Capture the cell that displays the provided text and extract its (X, Y) central coordinate. 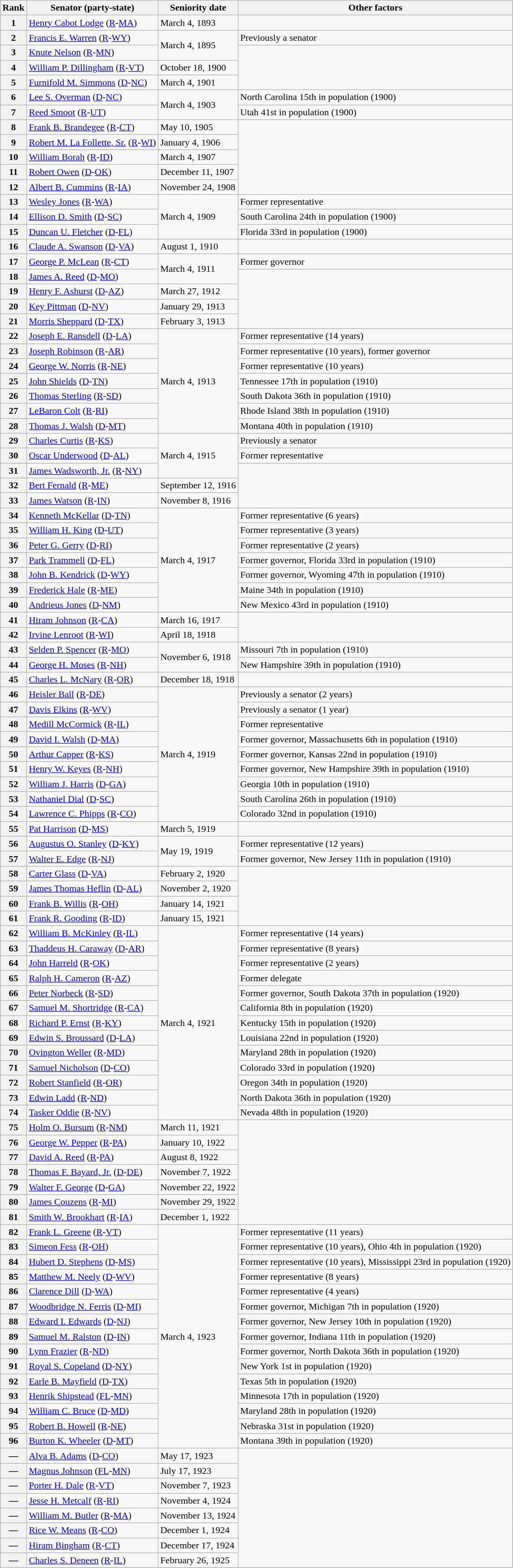
12 (13, 187)
Lawrence C. Phipps (R-CO) (93, 814)
November 13, 1924 (198, 1515)
Frank R. Gooding (R-ID) (93, 919)
86 (13, 1292)
87 (13, 1306)
Albert B. Cummins (R-IA) (93, 187)
South Carolina 24th in population (1900) (376, 217)
58 (13, 873)
13 (13, 202)
Henrik Shipstead (FL-MN) (93, 1396)
Simeon Fess (R-OH) (93, 1247)
Florida 33rd in population (1900) (376, 232)
Robert Owen (D-OK) (93, 172)
Henry Cabot Lodge (R-MA) (93, 23)
27 (13, 411)
Former representative (10 years), Ohio 4th in population (1920) (376, 1247)
William H. King (D-UT) (93, 530)
57 (13, 859)
October 18, 1900 (198, 67)
22 (13, 336)
80 (13, 1202)
January 4, 1906 (198, 142)
March 4, 1895 (198, 45)
Thomas F. Bayard, Jr. (D-DE) (93, 1172)
March 4, 1923 (198, 1337)
29 (13, 441)
25 (13, 381)
William M. Butler (R-MA) (93, 1515)
5 (13, 82)
37 (13, 560)
Former governor, South Dakota 37th in population (1920) (376, 993)
92 (13, 1381)
Texas 5th in population (1920) (376, 1381)
May 10, 1905 (198, 127)
Porter H. Dale (R-VT) (93, 1486)
Rice W. Means (R-CO) (93, 1530)
Magnus Johnson (FL-MN) (93, 1471)
January 15, 1921 (198, 919)
Morris Sheppard (D-TX) (93, 321)
Former governor, North Dakota 36th in population (1920) (376, 1351)
Thomas J. Walsh (D-MT) (93, 426)
20 (13, 306)
Montana 40th in population (1910) (376, 426)
Former governor, Florida 33rd in population (1910) (376, 560)
38 (13, 575)
Richard P. Ernst (R-KY) (93, 1023)
March 5, 1919 (198, 829)
Walter F. George (D-GA) (93, 1187)
Selden P. Spencer (R-MO) (93, 649)
Oregon 34th in population (1920) (376, 1082)
Frederick Hale (R-ME) (93, 590)
Henry W. Keyes (R-NH) (93, 769)
March 4, 1921 (198, 1023)
William J. Harris (D-GA) (93, 784)
Henry F. Ashurst (D-AZ) (93, 291)
February 3, 1913 (198, 321)
Arthur Capper (R-KS) (93, 754)
Peter Norbeck (R-SD) (93, 993)
January 29, 1913 (198, 306)
Irvine Lenroot (R-WI) (93, 635)
November 8, 1916 (198, 500)
53 (13, 799)
24 (13, 366)
Joseph E. Ransdell (D-LA) (93, 336)
Former representative (11 years) (376, 1232)
Former representative (10 years) (376, 366)
David I. Walsh (D-MA) (93, 739)
November 7, 1922 (198, 1172)
Heisler Ball (R-DE) (93, 695)
William B. McKinley (R-IL) (93, 933)
November 6, 1918 (198, 657)
7 (13, 112)
79 (13, 1187)
54 (13, 814)
Frank B. Willis (R-OH) (93, 903)
Former governor, Massachusetts 6th in population (1910) (376, 739)
Colorado 32nd in population (1910) (376, 814)
9 (13, 142)
New Hampshire 39th in population (1910) (376, 665)
Rank (13, 8)
Medill McCormick (R-IL) (93, 724)
November 22, 1922 (198, 1187)
Woodbridge N. Ferris (D-MI) (93, 1306)
78 (13, 1172)
95 (13, 1426)
James Watson (R-IN) (93, 500)
August 1, 1910 (198, 247)
74 (13, 1112)
December 1, 1922 (198, 1217)
33 (13, 500)
Former governor (376, 262)
6 (13, 97)
91 (13, 1366)
James Couzens (R-MI) (93, 1202)
January 14, 1921 (198, 903)
Edwin Ladd (R-ND) (93, 1097)
Seniority date (198, 8)
63 (13, 948)
2 (13, 38)
64 (13, 963)
Minnesota 17th in population (1920) (376, 1396)
John B. Kendrick (D-WY) (93, 575)
Samuel M. Shortridge (R-CA) (93, 1008)
December 18, 1918 (198, 680)
New York 1st in population (1920) (376, 1366)
North Dakota 36th in population (1920) (376, 1097)
93 (13, 1396)
September 12, 1916 (198, 486)
Utah 41st in population (1900) (376, 112)
Former representative (10 years), Mississippi 23rd in population (1920) (376, 1262)
Former representative (4 years) (376, 1292)
Montana 39th in population (1920) (376, 1441)
November 24, 1908 (198, 187)
17 (13, 262)
Ovington Weller (R-MD) (93, 1053)
Alva B. Adams (D-CO) (93, 1456)
88 (13, 1321)
61 (13, 919)
Royal S. Copeland (D-NY) (93, 1366)
23 (13, 351)
James Thomas Heflin (D-AL) (93, 888)
George W. Pepper (R-PA) (93, 1142)
July 17, 1923 (198, 1471)
59 (13, 888)
15 (13, 232)
62 (13, 933)
Tasker Oddie (R-NV) (93, 1112)
November 29, 1922 (198, 1202)
96 (13, 1441)
50 (13, 754)
Charles Curtis (R-KS) (93, 441)
November 4, 1924 (198, 1501)
Jesse H. Metcalf (R-RI) (93, 1501)
Former delegate (376, 978)
Key Pittman (D-NV) (93, 306)
28 (13, 426)
Carter Glass (D-VA) (93, 873)
James Wadsworth, Jr. (R-NY) (93, 471)
40 (13, 605)
Clarence Dill (D-WA) (93, 1292)
Previously a senator (1 year) (376, 709)
Lee S. Overman (D-NC) (93, 97)
36 (13, 545)
December 17, 1924 (198, 1545)
Thaddeus H. Caraway (D-AR) (93, 948)
10 (13, 157)
30 (13, 456)
Charles L. McNary (R-OR) (93, 680)
72 (13, 1082)
Andrieus Jones (D-NM) (93, 605)
Matthew M. Neely (D-WV) (93, 1277)
Former representative (3 years) (376, 530)
39 (13, 590)
Oscar Underwood (D-AL) (93, 456)
Lynn Frazier (R-ND) (93, 1351)
32 (13, 486)
83 (13, 1247)
11 (13, 172)
Georgia 10th in population (1910) (376, 784)
67 (13, 1008)
47 (13, 709)
March 16, 1917 (198, 620)
Colorado 33rd in population (1920) (376, 1068)
Maine 34th in population (1910) (376, 590)
March 4, 1919 (198, 755)
41 (13, 620)
Robert B. Howell (R-NE) (93, 1426)
55 (13, 829)
Wesley Jones (R-WA) (93, 202)
March 4, 1909 (198, 217)
Samuel M. Ralston (D-IN) (93, 1336)
66 (13, 993)
Nebraska 31st in population (1920) (376, 1426)
December 1, 1924 (198, 1530)
Furnifold M. Simmons (D-NC) (93, 82)
George P. McLean (R-CT) (93, 262)
December 11, 1907 (198, 172)
73 (13, 1097)
Senator (party-state) (93, 8)
William Borah (R-ID) (93, 157)
Frank L. Greene (R-VT) (93, 1232)
February 26, 1925 (198, 1560)
Robert Stanfield (R-OR) (93, 1082)
Kenneth McKellar (D-TN) (93, 515)
35 (13, 530)
March 4, 1913 (198, 381)
South Carolina 26th in population (1910) (376, 799)
Pat Harrison (D-MS) (93, 829)
43 (13, 649)
Reed Smoot (R-UT) (93, 112)
New Mexico 43rd in population (1910) (376, 605)
Former governor, Kansas 22nd in population (1910) (376, 754)
Francis E. Warren (R-WY) (93, 38)
16 (13, 247)
94 (13, 1411)
Missouri 7th in population (1910) (376, 649)
Earle B. Mayfield (D-TX) (93, 1381)
75 (13, 1127)
Former governor, New Jersey 11th in population (1910) (376, 859)
Hiram Johnson (R-CA) (93, 620)
48 (13, 724)
70 (13, 1053)
31 (13, 471)
14 (13, 217)
71 (13, 1068)
November 2, 1920 (198, 888)
Hubert D. Stephens (D-MS) (93, 1262)
Holm O. Bursum (R-NM) (93, 1127)
California 8th in population (1920) (376, 1008)
Knute Nelson (R-MN) (93, 53)
Former governor, Michigan 7th in population (1920) (376, 1306)
Edward I. Edwards (D-NJ) (93, 1321)
John Shields (D-TN) (93, 381)
Edwin S. Broussard (D-LA) (93, 1038)
Claude A. Swanson (D-VA) (93, 247)
82 (13, 1232)
Burton K. Wheeler (D-MT) (93, 1441)
Louisiana 22nd in population (1920) (376, 1038)
Samuel Nicholson (D-CO) (93, 1068)
65 (13, 978)
March 4, 1915 (198, 456)
Former governor, New Jersey 10th in population (1920) (376, 1321)
January 10, 1922 (198, 1142)
77 (13, 1157)
76 (13, 1142)
85 (13, 1277)
81 (13, 1217)
March 4, 1903 (198, 105)
34 (13, 515)
89 (13, 1336)
26 (13, 396)
Former representative (6 years) (376, 515)
William P. Dillingham (R-VT) (93, 67)
February 2, 1920 (198, 873)
March 4, 1917 (198, 560)
March 11, 1921 (198, 1127)
Thomas Sterling (R-SD) (93, 396)
Hiram Bingham (R-CT) (93, 1545)
Former representative (10 years), former governor (376, 351)
Kentucky 15th in population (1920) (376, 1023)
69 (13, 1038)
April 18, 1918 (198, 635)
Nevada 48th in population (1920) (376, 1112)
March 4, 1893 (198, 23)
November 7, 1923 (198, 1486)
Ralph H. Cameron (R-AZ) (93, 978)
David A. Reed (R-PA) (93, 1157)
May 19, 1919 (198, 851)
John Harreld (R-OK) (93, 963)
Walter E. Edge (R-NJ) (93, 859)
Smith W. Brookhart (R-IA) (93, 1217)
March 4, 1907 (198, 157)
North Carolina 15th in population (1900) (376, 97)
James A. Reed (D-MO) (93, 276)
Frank B. Brandegee (R-CT) (93, 127)
William C. Bruce (D-MD) (93, 1411)
46 (13, 695)
8 (13, 127)
51 (13, 769)
4 (13, 67)
45 (13, 680)
March 27, 1912 (198, 291)
Charles S. Deneen (R-IL) (93, 1560)
Park Trammell (D-FL) (93, 560)
Peter G. Gerry (D-RI) (93, 545)
Previously a senator (2 years) (376, 695)
Ellison D. Smith (D-SC) (93, 217)
George W. Norris (R-NE) (93, 366)
March 4, 1901 (198, 82)
Joseph Robinson (R-AR) (93, 351)
60 (13, 903)
Former governor, Indiana 11th in population (1920) (376, 1336)
Robert M. La Follette, Sr. (R-WI) (93, 142)
44 (13, 665)
LeBaron Colt (R-RI) (93, 411)
3 (13, 53)
August 8, 1922 (198, 1157)
52 (13, 784)
21 (13, 321)
68 (13, 1023)
Rhode Island 38th in population (1910) (376, 411)
Davis Elkins (R-WV) (93, 709)
84 (13, 1262)
1 (13, 23)
56 (13, 844)
South Dakota 36th in population (1910) (376, 396)
Augustus O. Stanley (D-KY) (93, 844)
Other factors (376, 8)
42 (13, 635)
49 (13, 739)
Tennessee 17th in population (1910) (376, 381)
Former representative (12 years) (376, 844)
May 17, 1923 (198, 1456)
March 4, 1911 (198, 269)
Bert Fernald (R-ME) (93, 486)
Former governor, Wyoming 47th in population (1910) (376, 575)
90 (13, 1351)
Duncan U. Fletcher (D-FL) (93, 232)
18 (13, 276)
George H. Moses (R-NH) (93, 665)
19 (13, 291)
Former governor, New Hampshire 39th in population (1910) (376, 769)
Nathaniel Dial (D-SC) (93, 799)
